Capture the cell that displays the provided text and extract its [x, y] central coordinate. 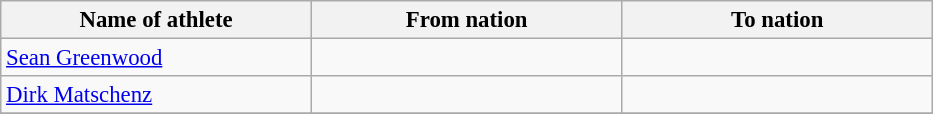
To nation [778, 20]
Sean Greenwood [156, 58]
Name of athlete [156, 20]
Dirk Matschenz [156, 95]
From nation [466, 20]
